Find where the given text appears and provide that cell's center as (X, Y) coordinate. 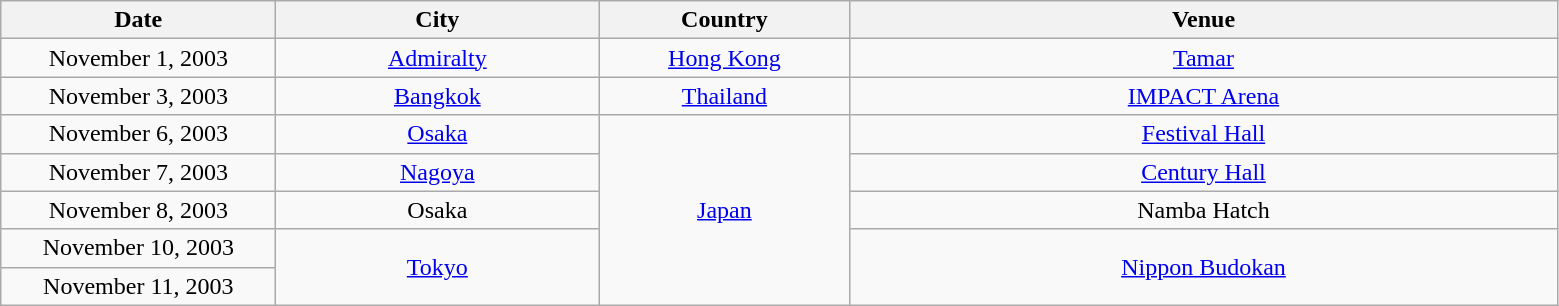
Festival Hall (1204, 134)
Nagoya (438, 172)
Bangkok (438, 96)
November 11, 2003 (138, 286)
Namba Hatch (1204, 210)
November 3, 2003 (138, 96)
November 8, 2003 (138, 210)
IMPACT Arena (1204, 96)
Japan (724, 210)
Date (138, 20)
November 7, 2003 (138, 172)
City (438, 20)
Hong Kong (724, 58)
November 10, 2003 (138, 248)
Century Hall (1204, 172)
November 1, 2003 (138, 58)
Thailand (724, 96)
Admiralty (438, 58)
Tamar (1204, 58)
Venue (1204, 20)
Tokyo (438, 267)
Nippon Budokan (1204, 267)
November 6, 2003 (138, 134)
Country (724, 20)
